Scan for the cell matching the given text and deliver its (x, y) coordinate at center. 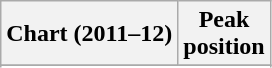
Chart (2011–12) (90, 34)
Peakposition (224, 34)
